Provide the (X, Y) coordinate of the cell's center where the given text is located.  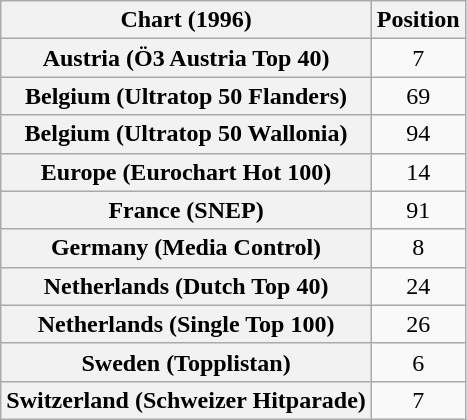
91 (418, 210)
Europe (Eurochart Hot 100) (186, 172)
Position (418, 20)
14 (418, 172)
Chart (1996) (186, 20)
Netherlands (Single Top 100) (186, 324)
Belgium (Ultratop 50 Flanders) (186, 96)
Sweden (Topplistan) (186, 362)
94 (418, 134)
France (SNEP) (186, 210)
Netherlands (Dutch Top 40) (186, 286)
6 (418, 362)
Belgium (Ultratop 50 Wallonia) (186, 134)
26 (418, 324)
Switzerland (Schweizer Hitparade) (186, 400)
69 (418, 96)
Austria (Ö3 Austria Top 40) (186, 58)
8 (418, 248)
Germany (Media Control) (186, 248)
24 (418, 286)
